For the text-containing cell, return its midpoint in [x, y] coordinate format. 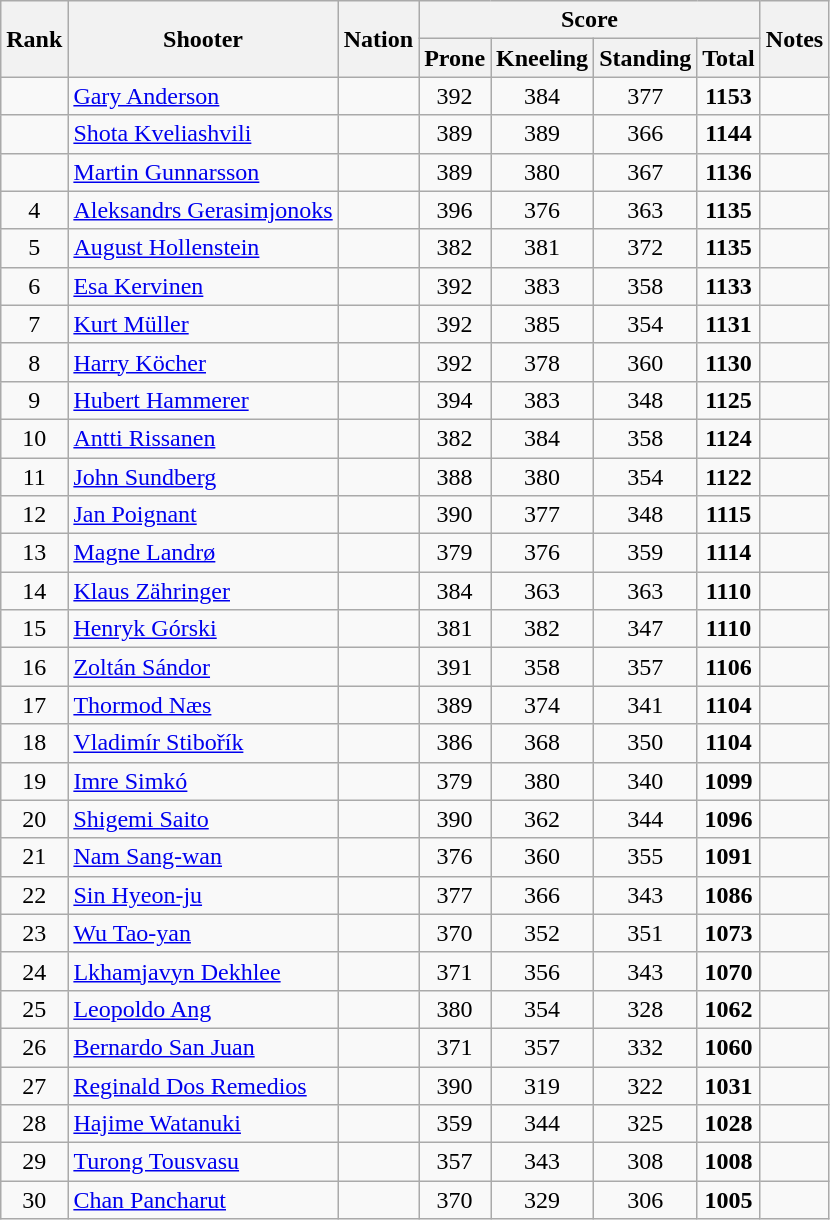
1131 [729, 324]
Nation [378, 39]
1136 [729, 172]
Magne Landrø [203, 553]
Shigemi Saito [203, 819]
5 [34, 248]
24 [34, 971]
Vladimír Stibořík [203, 743]
1073 [729, 933]
1115 [729, 515]
9 [34, 400]
356 [542, 971]
362 [542, 819]
14 [34, 591]
328 [646, 1009]
4 [34, 210]
Nam Sang-wan [203, 857]
30 [34, 1200]
Rank [34, 39]
Shooter [203, 39]
332 [646, 1047]
21 [34, 857]
Imre Simkó [203, 781]
10 [34, 438]
Sin Hyeon-ju [203, 895]
Notes [794, 39]
Turong Tousvasu [203, 1162]
1060 [729, 1047]
1124 [729, 438]
Zoltán Sándor [203, 667]
374 [542, 705]
Reginald Dos Remedios [203, 1085]
1153 [729, 96]
340 [646, 781]
306 [646, 1200]
John Sundberg [203, 477]
Chan Pancharut [203, 1200]
350 [646, 743]
Henryk Górski [203, 629]
1106 [729, 667]
394 [455, 400]
Standing [646, 58]
23 [34, 933]
308 [646, 1162]
25 [34, 1009]
17 [34, 705]
Shota Kveliashvili [203, 134]
388 [455, 477]
15 [34, 629]
8 [34, 362]
351 [646, 933]
26 [34, 1047]
Jan Poignant [203, 515]
355 [646, 857]
1122 [729, 477]
347 [646, 629]
Prone [455, 58]
372 [646, 248]
18 [34, 743]
1091 [729, 857]
20 [34, 819]
19 [34, 781]
1005 [729, 1200]
1096 [729, 819]
22 [34, 895]
13 [34, 553]
Lkhamjavyn Dekhlee [203, 971]
378 [542, 362]
Kneeling [542, 58]
Gary Anderson [203, 96]
1086 [729, 895]
6 [34, 286]
Kurt Müller [203, 324]
Thormod Næs [203, 705]
385 [542, 324]
Aleksandrs Gerasimjonoks [203, 210]
391 [455, 667]
1070 [729, 971]
Klaus Zähringer [203, 591]
7 [34, 324]
352 [542, 933]
322 [646, 1085]
1114 [729, 553]
Leopoldo Ang [203, 1009]
Score [590, 20]
11 [34, 477]
386 [455, 743]
27 [34, 1085]
16 [34, 667]
August Hollenstein [203, 248]
1008 [729, 1162]
Hajime Watanuki [203, 1124]
329 [542, 1200]
319 [542, 1085]
341 [646, 705]
1031 [729, 1085]
Wu Tao-yan [203, 933]
1062 [729, 1009]
1144 [729, 134]
Total [729, 58]
1130 [729, 362]
1028 [729, 1124]
367 [646, 172]
Esa Kervinen [203, 286]
1125 [729, 400]
Antti Rissanen [203, 438]
29 [34, 1162]
28 [34, 1124]
325 [646, 1124]
12 [34, 515]
Martin Gunnarsson [203, 172]
396 [455, 210]
Hubert Hammerer [203, 400]
1099 [729, 781]
Harry Köcher [203, 362]
1133 [729, 286]
368 [542, 743]
Bernardo San Juan [203, 1047]
